Extract the [X, Y] coordinate from the center of the cell holding the provided text.  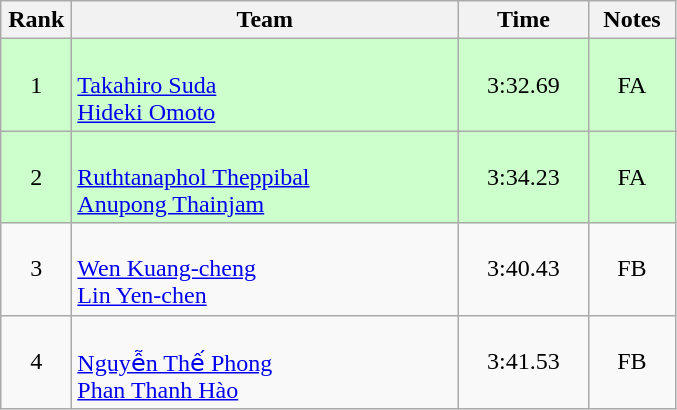
1 [36, 85]
2 [36, 177]
3:41.53 [524, 362]
Team [265, 20]
3:34.23 [524, 177]
Wen Kuang-chengLin Yen-chen [265, 269]
4 [36, 362]
3:40.43 [524, 269]
Takahiro SudaHideki Omoto [265, 85]
Ruthtanaphol TheppibalAnupong Thainjam [265, 177]
3:32.69 [524, 85]
3 [36, 269]
Notes [632, 20]
Rank [36, 20]
Nguyễn Thế PhongPhan Thanh Hào [265, 362]
Time [524, 20]
